For the text-containing cell, return its midpoint in [x, y] coordinate format. 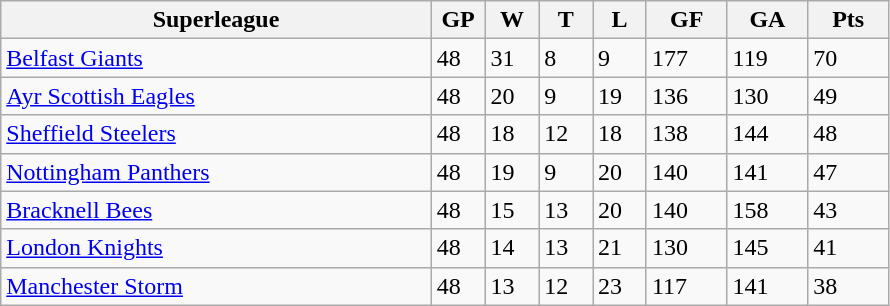
136 [686, 96]
GF [686, 20]
Nottingham Panthers [216, 172]
L [620, 20]
Belfast Giants [216, 58]
49 [848, 96]
138 [686, 134]
21 [620, 248]
117 [686, 286]
Manchester Storm [216, 286]
T [566, 20]
W [512, 20]
158 [768, 210]
GP [458, 20]
41 [848, 248]
Superleague [216, 20]
47 [848, 172]
31 [512, 58]
70 [848, 58]
Bracknell Bees [216, 210]
177 [686, 58]
Ayr Scottish Eagles [216, 96]
GA [768, 20]
144 [768, 134]
Sheffield Steelers [216, 134]
8 [566, 58]
14 [512, 248]
38 [848, 286]
15 [512, 210]
119 [768, 58]
145 [768, 248]
Pts [848, 20]
43 [848, 210]
23 [620, 286]
London Knights [216, 248]
